Determine the [X, Y] coordinate at the center of the cell enclosing the given text.  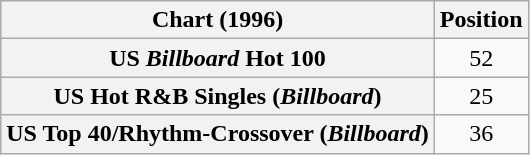
US Top 40/Rhythm-Crossover (Billboard) [218, 134]
Chart (1996) [218, 20]
US Hot R&B Singles (Billboard) [218, 96]
Position [481, 20]
25 [481, 96]
52 [481, 58]
US Billboard Hot 100 [218, 58]
36 [481, 134]
